Return [x, y] of the center of cell containing provided text 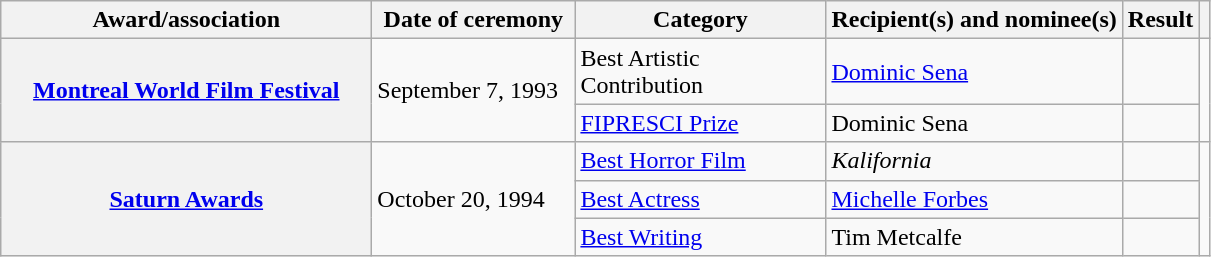
Best Actress [700, 199]
Kalifornia [974, 161]
Category [700, 20]
September 7, 1993 [474, 90]
Result [1160, 20]
Best Artistic Contribution [700, 72]
Award/association [186, 20]
Michelle Forbes [974, 199]
Saturn Awards [186, 199]
October 20, 1994 [474, 199]
FIPRESCI Prize [700, 123]
Tim Metcalfe [974, 237]
Montreal World Film Festival [186, 90]
Best Horror Film [700, 161]
Recipient(s) and nominee(s) [974, 20]
Date of ceremony [474, 20]
Best Writing [700, 237]
